Provide the (X, Y) coordinate of the cell's center where the given text is located.  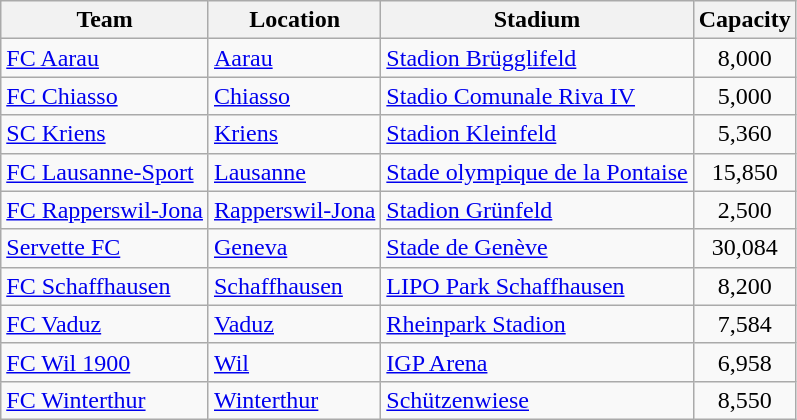
Winterthur (294, 400)
LIPO Park Schaffhausen (537, 286)
Stade olympique de la Pontaise (537, 172)
8,200 (744, 286)
5,360 (744, 134)
Schützenwiese (537, 400)
FC Chiasso (105, 96)
Wil (294, 362)
FC Aarau (105, 58)
Kriens (294, 134)
6,958 (744, 362)
7,584 (744, 324)
2,500 (744, 210)
Vaduz (294, 324)
Capacity (744, 20)
8,550 (744, 400)
15,850 (744, 172)
FC Lausanne-Sport (105, 172)
SC Kriens (105, 134)
FC Winterthur (105, 400)
Rapperswil-Jona (294, 210)
Stadium (537, 20)
Rheinpark Stadion (537, 324)
5,000 (744, 96)
Stade de Genève (537, 248)
Servette FC (105, 248)
FC Wil 1900 (105, 362)
Stadion Kleinfeld (537, 134)
IGP Arena (537, 362)
Schaffhausen (294, 286)
FC Vaduz (105, 324)
Location (294, 20)
Stadio Comunale Riva IV (537, 96)
Team (105, 20)
FC Rapperswil-Jona (105, 210)
Stadion Brügglifeld (537, 58)
FC Schaffhausen (105, 286)
Stadion Grünfeld (537, 210)
Chiasso (294, 96)
Geneva (294, 248)
Aarau (294, 58)
Lausanne (294, 172)
30,084 (744, 248)
8,000 (744, 58)
